Determine the (x, y) coordinate at the center of the cell enclosing the given text.  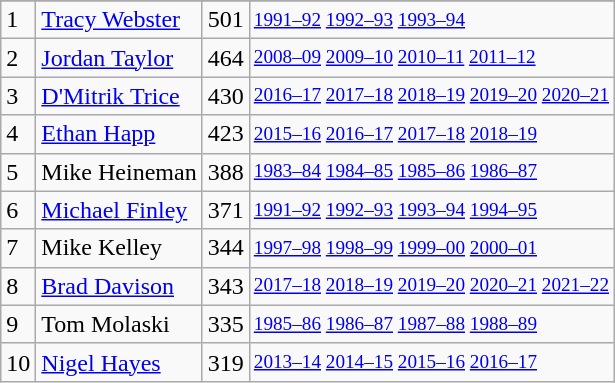
6 (18, 210)
464 (226, 58)
Tracy Webster (119, 20)
2016–17 2017–18 2018–19 2019–20 2020–21 (431, 96)
335 (226, 324)
4 (18, 134)
D'Mitrik Trice (119, 96)
430 (226, 96)
3 (18, 96)
1991–92 1992–93 1993–94 (431, 20)
1983–84 1984–85 1985–86 1986–87 (431, 172)
1985–86 1986–87 1987–88 1988–89 (431, 324)
388 (226, 172)
371 (226, 210)
501 (226, 20)
Mike Heineman (119, 172)
7 (18, 248)
1991–92 1992–93 1993–94 1994–95 (431, 210)
10 (18, 362)
Tom Molaski (119, 324)
Nigel Hayes (119, 362)
2017–18 2018–19 2019–20 2020–21 2021–22 (431, 286)
2 (18, 58)
2015–16 2016–17 2017–18 2018–19 (431, 134)
343 (226, 286)
Mike Kelley (119, 248)
Brad Davison (119, 286)
2008–09 2009–10 2010–11 2011–12 (431, 58)
1997–98 1998–99 1999–00 2000–01 (431, 248)
Ethan Happ (119, 134)
1 (18, 20)
423 (226, 134)
Jordan Taylor (119, 58)
9 (18, 324)
5 (18, 172)
2013–14 2014–15 2015–16 2016–17 (431, 362)
344 (226, 248)
319 (226, 362)
Michael Finley (119, 210)
8 (18, 286)
